Determine the [X, Y] coordinate at the center of the cell enclosing the given text.  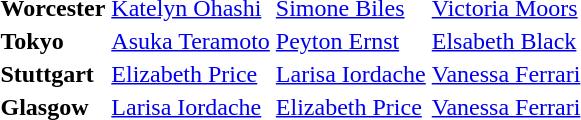
Asuka Teramoto [191, 41]
Peyton Ernst [350, 41]
Elizabeth Price [191, 74]
Larisa Iordache [350, 74]
